Return the (x, y) coordinate for the center point of the cell that contains the specified text.  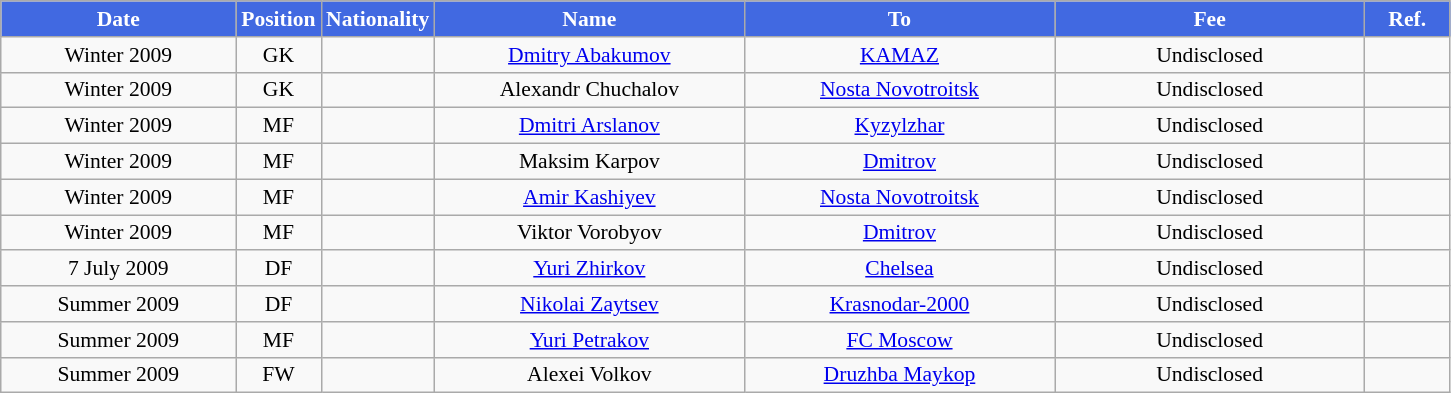
Kyzylzhar (899, 126)
Yuri Zhirkov (589, 269)
Amir Kashiyev (589, 197)
Maksim Karpov (589, 162)
Dmitri Arslanov (589, 126)
Alexei Volkov (589, 375)
Fee (1210, 19)
Name (589, 19)
Druzhba Maykop (899, 375)
Krasnodar-2000 (899, 304)
Chelsea (899, 269)
Date (118, 19)
Viktor Vorobyov (589, 233)
Nationality (378, 19)
Nikolai Zaytsev (589, 304)
Dmitry Abakumov (589, 55)
KAMAZ (899, 55)
Yuri Petrakov (589, 340)
Alexandr Chuchalov (589, 90)
FW (278, 375)
FC Moscow (899, 340)
To (899, 19)
7 July 2009 (118, 269)
Position (278, 19)
Ref. (1408, 19)
